Search for the cell housing the specified text and yield its [X, Y] center coordinate. 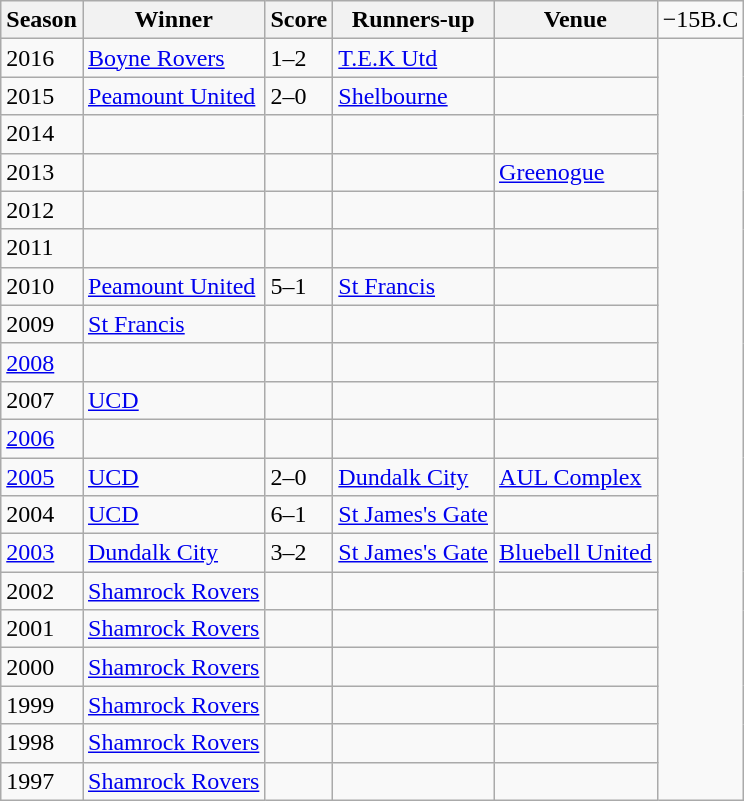
1999 [42, 705]
Boyne Rovers [173, 58]
3–2 [299, 553]
2003 [42, 553]
2014 [42, 134]
1997 [42, 781]
Venue [576, 20]
2001 [42, 629]
−15B.C [700, 20]
2002 [42, 591]
2005 [42, 477]
2009 [42, 324]
T.E.K Utd [414, 58]
2008 [42, 362]
Season [42, 20]
2015 [42, 96]
2016 [42, 58]
Score [299, 20]
2011 [42, 248]
2013 [42, 172]
AUL Complex [576, 477]
Bluebell United [576, 553]
1998 [42, 743]
2007 [42, 400]
2004 [42, 515]
5–1 [299, 286]
Greenogue [576, 172]
2000 [42, 667]
Runners-up [414, 20]
2012 [42, 210]
2006 [42, 438]
2010 [42, 286]
Shelbourne [414, 96]
6–1 [299, 515]
Winner [173, 20]
1–2 [299, 58]
